Scan for the cell matching the given text and deliver its (X, Y) coordinate at center. 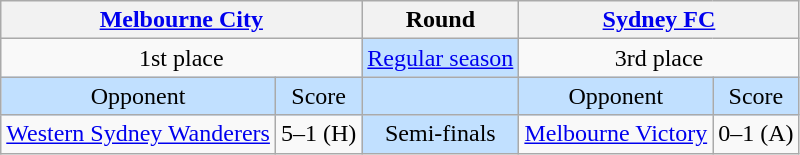
Round (440, 20)
Melbourne City (182, 20)
1st place (182, 58)
Melbourne Victory (616, 134)
0–1 (A) (756, 134)
5–1 (H) (318, 134)
Semi-finals (440, 134)
Sydney FC (659, 20)
Regular season (440, 58)
3rd place (659, 58)
Western Sydney Wanderers (138, 134)
